Search for the cell housing the specified text and yield its [x, y] center coordinate. 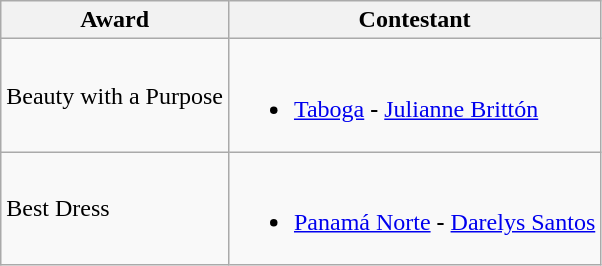
Panamá Norte - Darelys Santos [414, 208]
Taboga - Julianne Brittón [414, 96]
Beauty with a Purpose [115, 96]
Best Dress [115, 208]
Contestant [414, 20]
Award [115, 20]
